Locate the cell with the specified text and output its (X, Y) center coordinate. 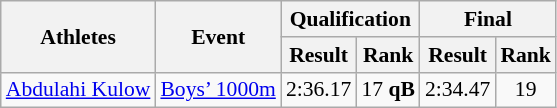
17 qB (388, 90)
19 (526, 90)
2:34.47 (458, 90)
Final (488, 19)
Abdulahi Kulow (78, 90)
Boys’ 1000m (218, 90)
2:36.17 (318, 90)
Athletes (78, 36)
Event (218, 36)
Qualification (350, 19)
